Search for the cell housing the specified text and yield its (x, y) center coordinate. 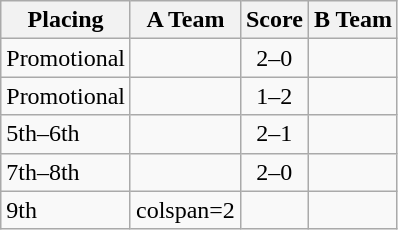
A Team (185, 20)
2–1 (274, 134)
9th (66, 210)
5th–6th (66, 134)
B Team (352, 20)
Score (274, 20)
1–2 (274, 96)
colspan=2 (185, 210)
Placing (66, 20)
7th–8th (66, 172)
